Search for the cell housing the specified text and yield its [x, y] center coordinate. 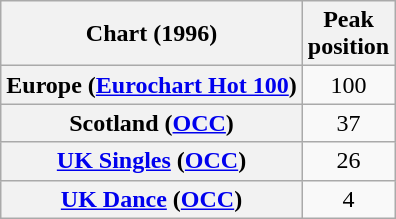
Scotland (OCC) [152, 123]
26 [348, 161]
UK Singles (OCC) [152, 161]
37 [348, 123]
100 [348, 85]
Europe (Eurochart Hot 100) [152, 85]
4 [348, 199]
Peakposition [348, 34]
Chart (1996) [152, 34]
UK Dance (OCC) [152, 199]
